Extract the [x, y] coordinate from the center of the cell holding the provided text.  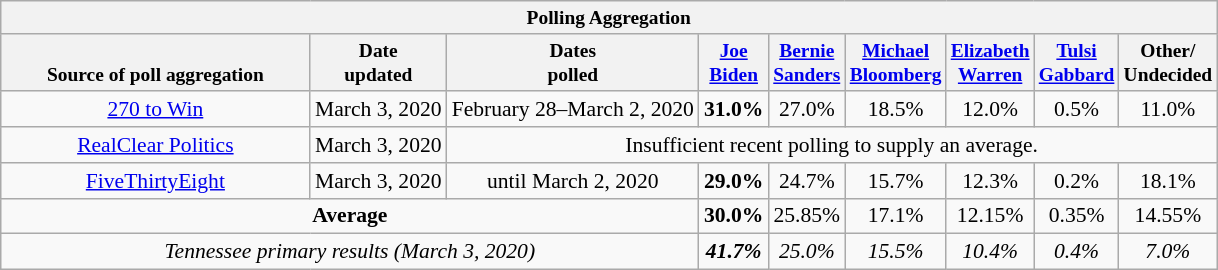
41.7% [734, 252]
18.5% [896, 110]
17.1% [896, 216]
Datespolled [573, 62]
0.2% [1076, 181]
ElizabethWarren [990, 62]
12.3% [990, 181]
FiveThirtyEight [156, 181]
14.55% [1168, 216]
7.0% [1168, 252]
Polling Aggregation [609, 18]
18.1% [1168, 181]
Average [350, 216]
RealClear Politics [156, 145]
270 to Win [156, 110]
10.4% [990, 252]
0.5% [1076, 110]
BernieSanders [806, 62]
25.85% [806, 216]
12.0% [990, 110]
Other/Undecided [1168, 62]
JoeBiden [734, 62]
February 28–March 2, 2020 [573, 110]
24.7% [806, 181]
until March 2, 2020 [573, 181]
27.0% [806, 110]
Source of poll aggregation [156, 62]
0.4% [1076, 252]
30.0% [734, 216]
MichaelBloomberg [896, 62]
Dateupdated [378, 62]
15.7% [896, 181]
Insufficient recent polling to supply an average. [832, 145]
31.0% [734, 110]
25.0% [806, 252]
11.0% [1168, 110]
TulsiGabbard [1076, 62]
12.15% [990, 216]
Tennessee primary results (March 3, 2020) [350, 252]
15.5% [896, 252]
0.35% [1076, 216]
29.0% [734, 181]
